For the text-containing cell, return its midpoint in (X, Y) coordinate format. 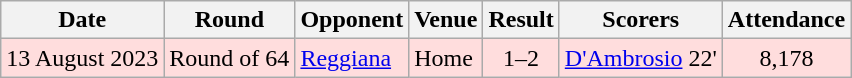
Round of 64 (230, 58)
Opponent (352, 20)
Date (82, 20)
8,178 (786, 58)
Round (230, 20)
Venue (446, 20)
Attendance (786, 20)
1–2 (521, 58)
D'Ambrosio 22' (640, 58)
Reggiana (352, 58)
Home (446, 58)
Scorers (640, 20)
Result (521, 20)
13 August 2023 (82, 58)
